Determine the (X, Y) coordinate at the center of the cell enclosing the given text.  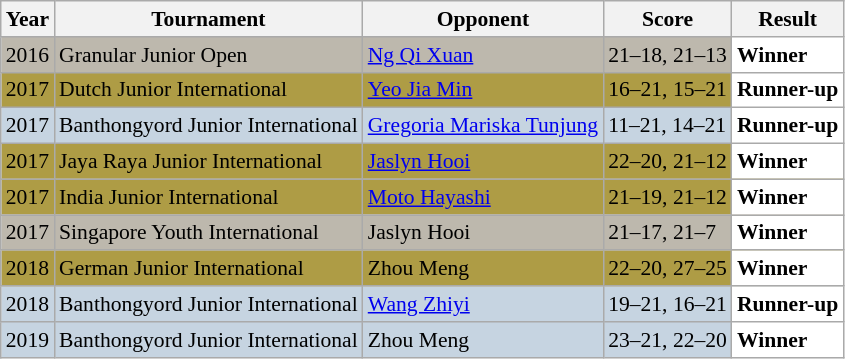
Result (788, 19)
Wang Zhiyi (483, 304)
11–21, 14–21 (668, 126)
Opponent (483, 19)
Tournament (208, 19)
22–20, 21–12 (668, 162)
2019 (28, 340)
Granular Junior Open (208, 55)
21–19, 21–12 (668, 197)
Yeo Jia Min (483, 90)
21–18, 21–13 (668, 55)
Score (668, 19)
16–21, 15–21 (668, 90)
Singapore Youth International (208, 233)
Jaya Raya Junior International (208, 162)
Ng Qi Xuan (483, 55)
22–20, 27–25 (668, 269)
Gregoria Mariska Tunjung (483, 126)
India Junior International (208, 197)
Moto Hayashi (483, 197)
23–21, 22–20 (668, 340)
2016 (28, 55)
German Junior International (208, 269)
21–17, 21–7 (668, 233)
Dutch Junior International (208, 90)
19–21, 16–21 (668, 304)
Year (28, 19)
